Identify which cell holds the provided text, then report its (x, y) central coordinate. 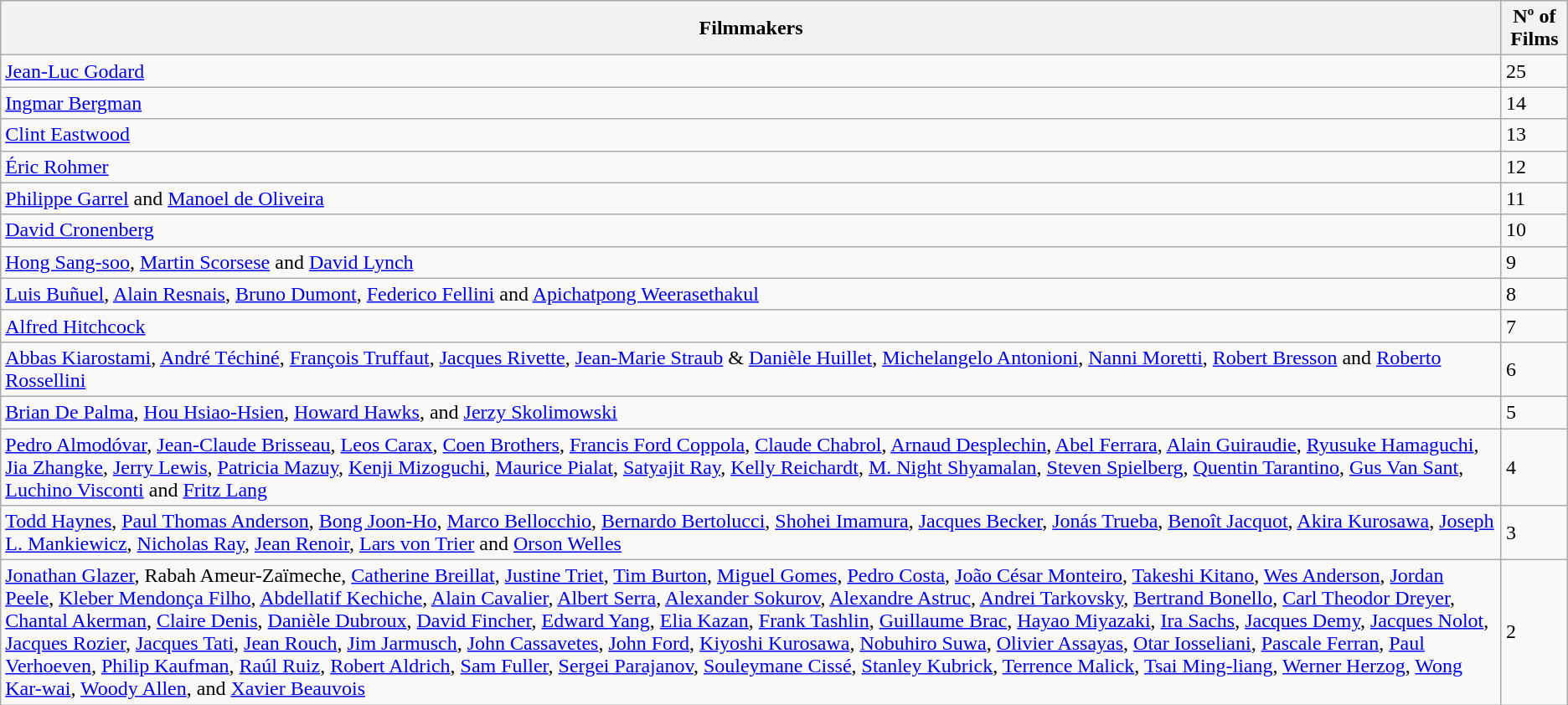
Philippe Garrel and Manoel de Oliveira (751, 198)
10 (1534, 230)
Ingmar Bergman (751, 103)
Jean-Luc Godard (751, 71)
2 (1534, 633)
Alfred Hitchcock (751, 326)
3 (1534, 533)
12 (1534, 167)
Brian De Palma, Hou Hsiao-Hsien, Howard Hawks, and Jerzy Skolimowski (751, 412)
Clint Eastwood (751, 135)
14 (1534, 103)
13 (1534, 135)
Éric Rohmer (751, 167)
Luis Buñuel, Alain Resnais, Bruno Dumont, Federico Fellini and Apichatpong Weerasethakul (751, 294)
9 (1534, 262)
Hong Sang-soo, Martin Scorsese and David Lynch (751, 262)
Filmmakers (751, 28)
11 (1534, 198)
7 (1534, 326)
6 (1534, 368)
8 (1534, 294)
Nº of Films (1534, 28)
4 (1534, 467)
David Cronenberg (751, 230)
5 (1534, 412)
25 (1534, 71)
